Return [X, Y] of the center of cell containing provided text 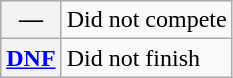
Did not compete [146, 20]
DNF [31, 58]
Did not finish [146, 58]
— [31, 20]
